Pinpoint the cell where the given text exists, returning its [X, Y] midpoint coordinate. 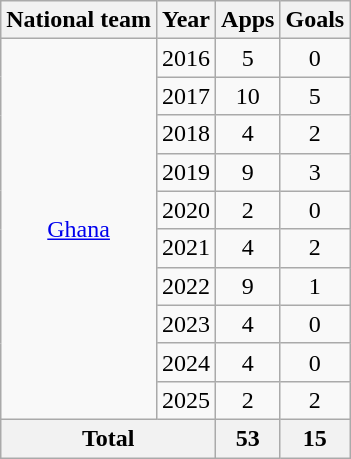
10 [248, 96]
2021 [186, 248]
Total [108, 438]
Apps [248, 20]
2023 [186, 324]
2024 [186, 362]
2020 [186, 210]
Year [186, 20]
2022 [186, 286]
Goals [315, 20]
National team [79, 20]
2025 [186, 400]
2016 [186, 58]
2019 [186, 172]
2018 [186, 134]
3 [315, 172]
53 [248, 438]
1 [315, 286]
Ghana [79, 230]
15 [315, 438]
2017 [186, 96]
